Extract the [x, y] coordinate from the center of the cell holding the provided text.  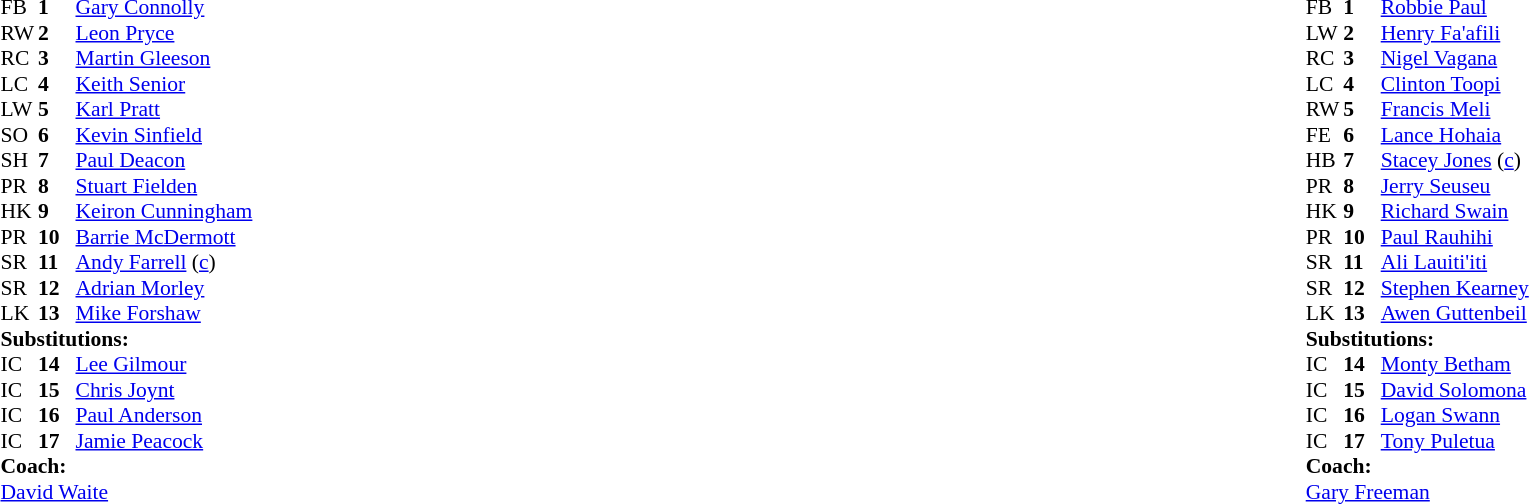
Paul Rauhihi [1455, 237]
Kevin Sinfield [164, 135]
Lance Hohaia [1455, 135]
Awen Guttenbeil [1455, 313]
David Solomona [1455, 390]
Karl Pratt [164, 109]
SH [19, 161]
HB [1325, 161]
Stacey Jones (c) [1455, 161]
Stephen Kearney [1455, 288]
Jerry Seuseu [1455, 186]
FE [1325, 135]
Keiron Cunningham [164, 211]
SO [19, 135]
Jamie Peacock [164, 441]
Monty Betham [1455, 365]
Mike Forshaw [164, 313]
Paul Deacon [164, 161]
Adrian Morley [164, 288]
Lee Gilmour [164, 365]
Stuart Fielden [164, 186]
Leon Pryce [164, 33]
Henry Fa'afili [1455, 33]
Ali Lauiti'iti [1455, 263]
Barrie McDermott [164, 237]
Paul Anderson [164, 415]
Francis Meli [1455, 109]
Logan Swann [1455, 415]
Martin Gleeson [164, 59]
Tony Puletua [1455, 441]
Keith Senior [164, 84]
Richard Swain [1455, 211]
Chris Joynt [164, 390]
Clinton Toopi [1455, 84]
Andy Farrell (c) [164, 263]
Nigel Vagana [1455, 59]
